Provide the [X, Y] coordinate of the cell's center where the given text is located.  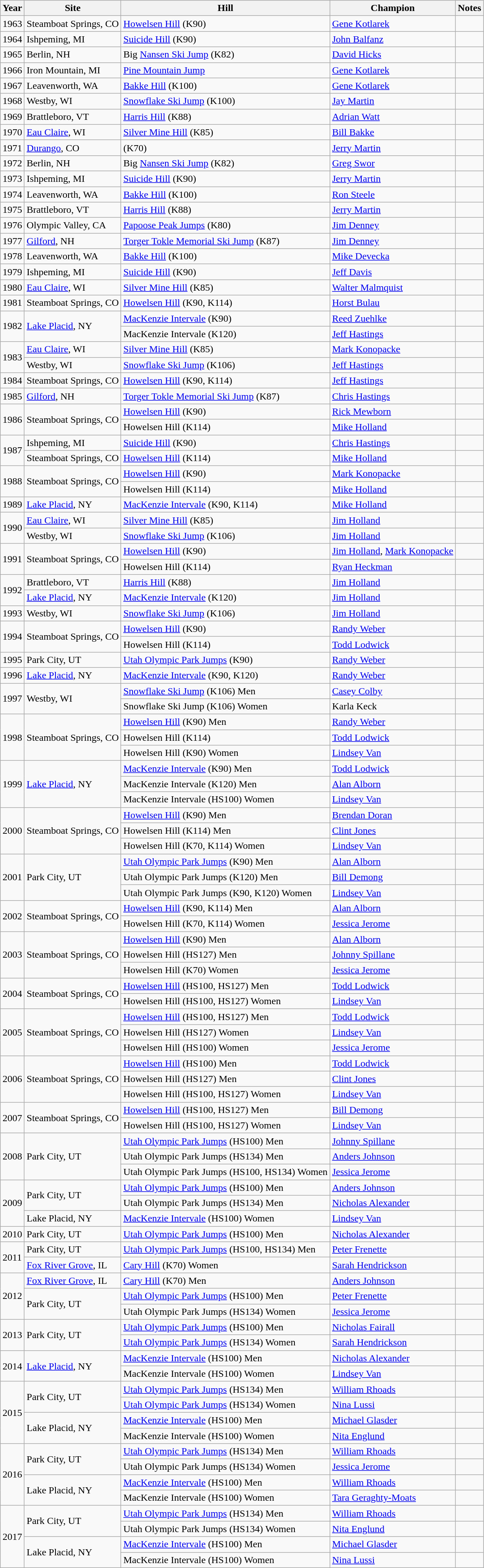
Greg Swor [393, 163]
1988 [12, 481]
Adrian Watt [393, 117]
1978 [12, 256]
1986 [12, 419]
MacKenzie Intervale (K90) Men [225, 769]
1974 [12, 194]
Horst Bulau [393, 303]
1977 [12, 241]
1999 [12, 784]
Champion [393, 8]
1980 [12, 287]
2001 [12, 877]
1970 [12, 132]
Snowflake Ski Jump (K106) Women [225, 707]
2005 [12, 1032]
Site [73, 8]
Pine Mountain Jump [225, 70]
2017 [12, 1537]
Durango, CO [73, 148]
Brendan Doran [393, 815]
1998 [12, 738]
Rick Mewborn [393, 411]
1987 [12, 450]
MacKenzie Intervale (K90, K114) [225, 505]
Notes [469, 8]
2014 [12, 1366]
David Hicks [393, 55]
Cary Hill (K70) Women [225, 1265]
1994 [12, 636]
Howelsen Hill (K114) Men [225, 830]
MacKenzie Intervale (K90) [225, 318]
2010 [12, 1234]
1995 [12, 660]
1985 [12, 396]
1975 [12, 210]
1966 [12, 70]
Olympic Valley, CA [73, 225]
1973 [12, 179]
2002 [12, 916]
Papoose Peak Jumps (K80) [225, 225]
Mike Devecka [393, 256]
Tara Geraghty-Moats [393, 1498]
2008 [12, 1156]
Utah Olympic Park Jumps (K90, K120) Women [225, 892]
2013 [12, 1335]
1983 [12, 357]
2003 [12, 954]
1981 [12, 303]
Year [12, 8]
1972 [12, 163]
Ron Steele [393, 194]
1969 [12, 117]
1990 [12, 528]
1996 [12, 675]
Howelsen Hill (K90, K114) Men [225, 908]
1984 [12, 380]
2011 [12, 1257]
Snowflake Ski Jump (K106) Men [225, 691]
2000 [12, 830]
1967 [12, 86]
Utah Olympic Park Jumps (K90) Men [225, 861]
Bill Bakke [393, 132]
1993 [12, 613]
Snowflake Ski Jump (K100) [225, 101]
Hill [225, 8]
Utah Olympic Park Jumps (K120) Men [225, 877]
Cary Hill (K70) Men [225, 1281]
1971 [12, 148]
Howelsen Hill (K90) Women [225, 753]
Utah Olympic Park Jumps (HS100, HS134) Women [225, 1172]
2015 [12, 1412]
Ryan Heckman [393, 567]
Howelsen Hill (HS127) Women [225, 1032]
1964 [12, 39]
1997 [12, 699]
1991 [12, 559]
Jay Martin [393, 101]
Jim Holland, Mark Konopacke [393, 551]
1992 [12, 590]
2006 [12, 1079]
1963 [12, 24]
1968 [12, 101]
2007 [12, 1117]
2009 [12, 1203]
Howelsen Hill (HS100) Women [225, 1048]
Reed Zuehlke [393, 318]
2012 [12, 1296]
Nicholas Fairall [393, 1327]
1965 [12, 55]
1989 [12, 505]
1979 [12, 272]
Utah Olympic Park Jumps (HS100, HS134) Men [225, 1250]
1976 [12, 225]
2004 [12, 994]
Howelsen Hill (HS100) Men [225, 1063]
Iron Mountain, MI [73, 70]
Karla Keck [393, 707]
1982 [12, 326]
Utah Olympic Park Jumps (K90) [225, 660]
(K70) [225, 148]
Casey Colby [393, 691]
Walter Malmquist [393, 287]
MacKenzie Intervale (K90, K120) [225, 675]
2016 [12, 1475]
Jeff Davis [393, 272]
MacKenzie Intervale (K120) Men [225, 784]
Howelsen Hill (K70) Women [225, 970]
John Balfanz [393, 39]
